Output the (x, y) coordinate of the center of the cell containing the given text.  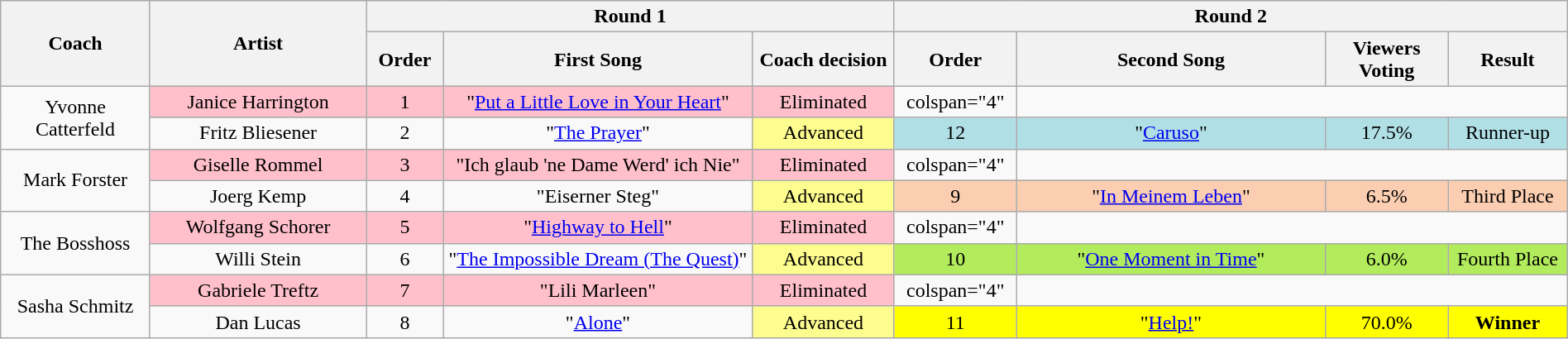
Joerg Kemp (258, 196)
"Eiserner Steg" (597, 196)
6 (405, 259)
"Highway to Hell" (597, 227)
9 (955, 196)
Gabriele Treftz (258, 290)
Third Place (1508, 196)
Willi Stein (258, 259)
4 (405, 196)
Round 2 (1231, 17)
11 (955, 322)
Fritz Bliesener (258, 133)
Fourth Place (1508, 259)
The Bosshoss (76, 243)
"Ich glaub 'ne Dame Werd' ich Nie" (597, 165)
Dan Lucas (258, 322)
6.5% (1387, 196)
Giselle Rommel (258, 165)
Result (1508, 60)
6.0% (1387, 259)
Coach (76, 43)
Round 1 (630, 17)
"Caruso" (1171, 133)
8 (405, 322)
First Song (597, 60)
7 (405, 290)
Janice Harrington (258, 102)
12 (955, 133)
70.0% (1387, 322)
Artist (258, 43)
Wolfgang Schorer (258, 227)
1 (405, 102)
2 (405, 133)
Second Song (1171, 60)
Viewers Voting (1387, 60)
"Lili Marleen" (597, 290)
"Help!" (1171, 322)
3 (405, 165)
"In Meinem Leben" (1171, 196)
"The Impossible Dream (The Quest)" (597, 259)
"One Moment in Time" (1171, 259)
Runner-up (1508, 133)
Mark Forster (76, 180)
Coach decision (824, 60)
"Put a Little Love in Your Heart" (597, 102)
Winner (1508, 322)
5 (405, 227)
Sasha Schmitz (76, 306)
"Alone" (597, 322)
"The Prayer" (597, 133)
10 (955, 259)
Yvonne Catterfeld (76, 117)
17.5% (1387, 133)
